Capture the cell that displays the provided text and extract its [X, Y] central coordinate. 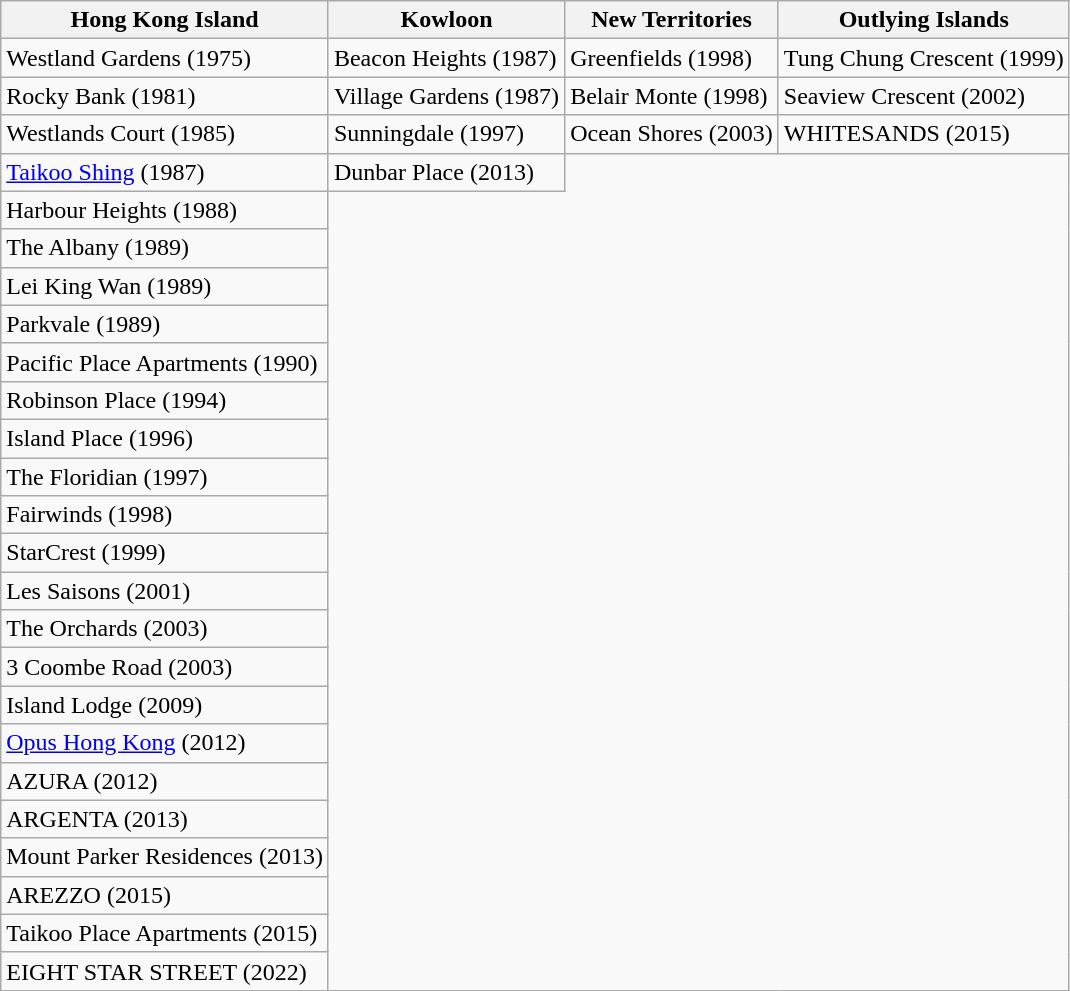
The Floridian (1997) [165, 477]
New Territories [672, 20]
Hong Kong Island [165, 20]
Robinson Place (1994) [165, 400]
Parkvale (1989) [165, 324]
Beacon Heights (1987) [446, 58]
Dunbar Place (2013) [446, 172]
3 Coombe Road (2003) [165, 667]
EIGHT STAR STREET (2022) [165, 971]
Lei King Wan (1989) [165, 286]
AREZZO (2015) [165, 895]
Ocean Shores (2003) [672, 134]
Kowloon [446, 20]
Les Saisons (2001) [165, 591]
Belair Monte (1998) [672, 96]
Sunningdale (1997) [446, 134]
WHITESANDS (2015) [924, 134]
Greenfields (1998) [672, 58]
Village Gardens (1987) [446, 96]
Taikoo Shing (1987) [165, 172]
Taikoo Place Apartments (2015) [165, 933]
Tung Chung Crescent (1999) [924, 58]
The Albany (1989) [165, 248]
Island Lodge (2009) [165, 705]
Westlands Court (1985) [165, 134]
Harbour Heights (1988) [165, 210]
Opus Hong Kong (2012) [165, 743]
StarCrest (1999) [165, 553]
Fairwinds (1998) [165, 515]
ARGENTA (2013) [165, 819]
Rocky Bank (1981) [165, 96]
Pacific Place Apartments (1990) [165, 362]
Mount Parker Residences (2013) [165, 857]
AZURA (2012) [165, 781]
Westland Gardens (1975) [165, 58]
Seaview Crescent (2002) [924, 96]
The Orchards (2003) [165, 629]
Island Place (1996) [165, 438]
Outlying Islands [924, 20]
